For the text-containing cell, return its midpoint in (X, Y) coordinate format. 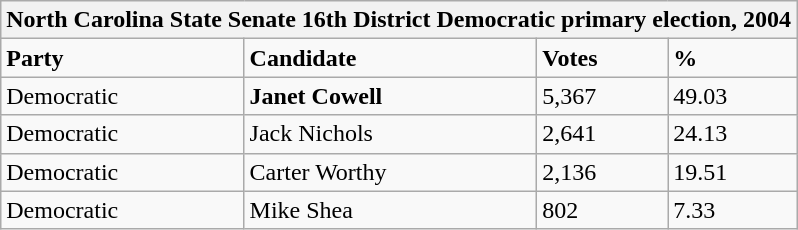
19.51 (732, 172)
Party (122, 58)
% (732, 58)
24.13 (732, 134)
Mike Shea (390, 210)
5,367 (602, 96)
49.03 (732, 96)
Candidate (390, 58)
2,641 (602, 134)
Janet Cowell (390, 96)
Jack Nichols (390, 134)
7.33 (732, 210)
Votes (602, 58)
2,136 (602, 172)
802 (602, 210)
North Carolina State Senate 16th District Democratic primary election, 2004 (399, 20)
Carter Worthy (390, 172)
